Return the [X, Y] coordinate for the center point of the cell that contains the specified text.  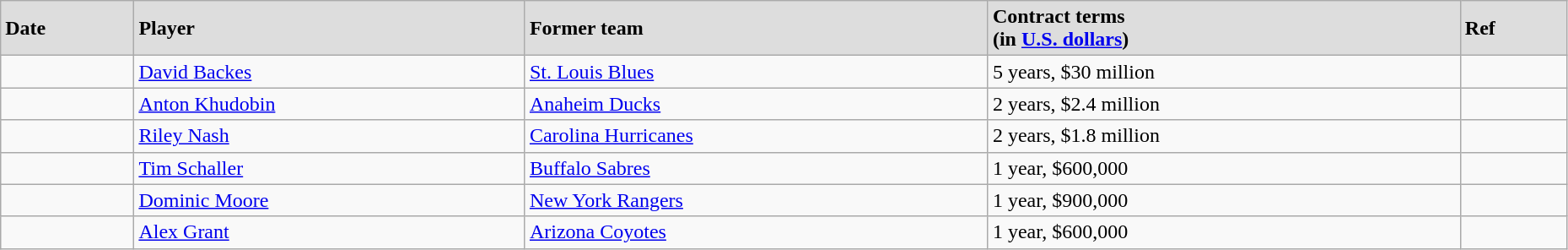
David Backes [330, 72]
Buffalo Sabres [756, 168]
5 years, $30 million [1224, 72]
Anaheim Ducks [756, 104]
Anton Khudobin [330, 104]
Tim Schaller [330, 168]
Carolina Hurricanes [756, 136]
1 year, $900,000 [1224, 200]
Ref [1513, 29]
Player [330, 29]
Date [67, 29]
Former team [756, 29]
St. Louis Blues [756, 72]
New York Rangers [756, 200]
2 years, $1.8 million [1224, 136]
2 years, $2.4 million [1224, 104]
Arizona Coyotes [756, 232]
Dominic Moore [330, 200]
Contract terms(in U.S. dollars) [1224, 29]
Riley Nash [330, 136]
Alex Grant [330, 232]
